Output the [X, Y] coordinate of the center of the cell containing the given text.  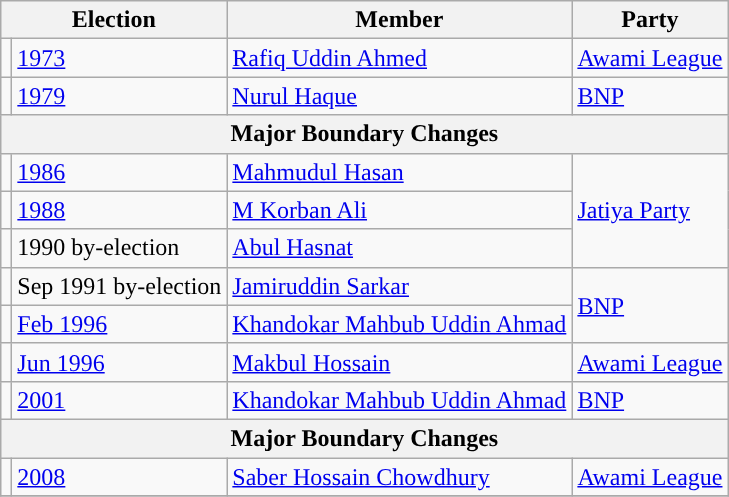
Jun 1996 [120, 362]
Rafiq Uddin Ahmed [400, 58]
2001 [120, 400]
2008 [120, 477]
Party [650, 20]
Member [400, 20]
Feb 1996 [120, 324]
M Korban Ali [400, 210]
1990 by-election [120, 248]
Sep 1991 by-election [120, 286]
Nurul Haque [400, 96]
Mahmudul Hasan [400, 172]
1979 [120, 96]
Abul Hasnat [400, 248]
1986 [120, 172]
1973 [120, 58]
Saber Hossain Chowdhury [400, 477]
Makbul Hossain [400, 362]
Jamiruddin Sarkar [400, 286]
Jatiya Party [650, 210]
Election [114, 20]
1988 [120, 210]
